For the text-containing cell, return its midpoint in [X, Y] coordinate format. 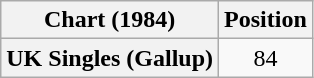
84 [266, 58]
Chart (1984) [110, 20]
Position [266, 20]
UK Singles (Gallup) [110, 58]
